Search for the cell housing the specified text and yield its [x, y] center coordinate. 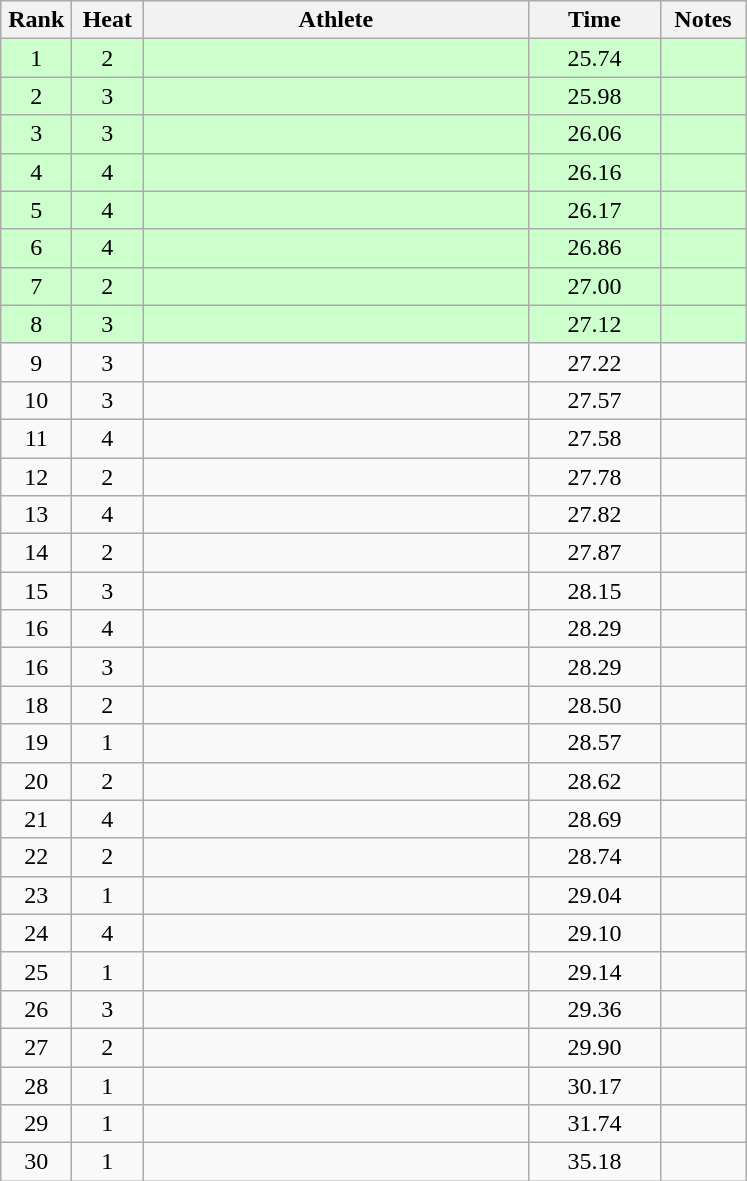
18 [36, 705]
27.00 [594, 286]
19 [36, 743]
10 [36, 400]
30 [36, 1162]
26.06 [594, 134]
22 [36, 857]
28.62 [594, 781]
Time [594, 20]
Notes [703, 20]
29.10 [594, 933]
29.90 [594, 1047]
Rank [36, 20]
28.57 [594, 743]
29 [36, 1124]
9 [36, 362]
7 [36, 286]
28.50 [594, 705]
28 [36, 1085]
31.74 [594, 1124]
12 [36, 477]
27.78 [594, 477]
29.36 [594, 1009]
Athlete [336, 20]
26 [36, 1009]
35.18 [594, 1162]
30.17 [594, 1085]
27.58 [594, 438]
Heat [108, 20]
28.69 [594, 819]
27.57 [594, 400]
23 [36, 895]
28.15 [594, 591]
25.98 [594, 96]
21 [36, 819]
26.17 [594, 210]
15 [36, 591]
25 [36, 971]
26.16 [594, 172]
25.74 [594, 58]
6 [36, 248]
27 [36, 1047]
26.86 [594, 248]
27.12 [594, 324]
11 [36, 438]
27.22 [594, 362]
5 [36, 210]
29.04 [594, 895]
29.14 [594, 971]
14 [36, 553]
24 [36, 933]
27.87 [594, 553]
8 [36, 324]
20 [36, 781]
27.82 [594, 515]
28.74 [594, 857]
13 [36, 515]
